Return (x, y) of the center of cell containing provided text 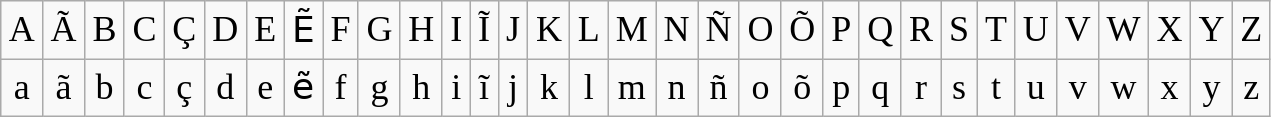
d (225, 88)
D (225, 30)
b (105, 88)
L (589, 30)
V (1078, 30)
Ẽ (303, 30)
ẽ (303, 88)
M (632, 30)
e (265, 88)
s (959, 88)
I (456, 30)
N (677, 30)
j (513, 88)
p (841, 88)
t (996, 88)
r (921, 88)
x (1170, 88)
õ (802, 88)
G (379, 30)
F (340, 30)
T (996, 30)
k (549, 88)
Õ (802, 30)
X (1170, 30)
w (1124, 88)
U (1036, 30)
Y (1211, 30)
R (921, 30)
Ç (184, 30)
Ĩ (484, 30)
m (632, 88)
ã (64, 88)
W (1124, 30)
f (340, 88)
Ã (64, 30)
Ñ (719, 30)
K (549, 30)
o (760, 88)
c (144, 88)
l (589, 88)
O (760, 30)
E (265, 30)
n (677, 88)
y (1211, 88)
v (1078, 88)
ñ (719, 88)
u (1036, 88)
A (22, 30)
Z (1251, 30)
a (22, 88)
B (105, 30)
P (841, 30)
z (1251, 88)
i (456, 88)
h (421, 88)
g (379, 88)
ĩ (484, 88)
J (513, 30)
q (880, 88)
C (144, 30)
H (421, 30)
ç (184, 88)
Q (880, 30)
S (959, 30)
